Pinpoint the cell where the given text exists, returning its [x, y] midpoint coordinate. 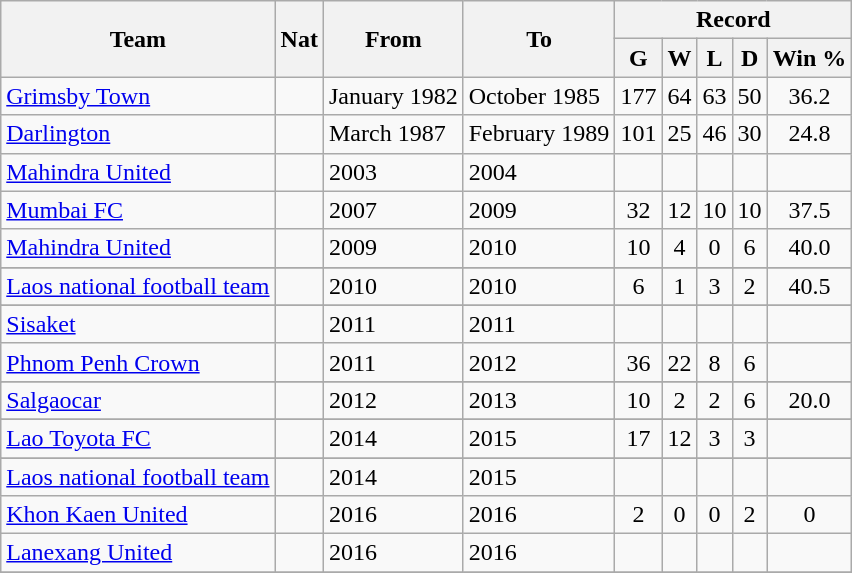
Team [138, 39]
46 [714, 134]
To [539, 39]
63 [714, 96]
4 [680, 248]
Nat [299, 39]
Phnom Penh Crown [138, 362]
Lao Toyota FC [138, 438]
64 [680, 96]
L [714, 58]
40.5 [810, 286]
W [680, 58]
Khon Kaen United [138, 515]
2003 [393, 172]
Mumbai FC [138, 210]
37.5 [810, 210]
32 [638, 210]
36 [638, 362]
2007 [393, 210]
177 [638, 96]
March 1987 [393, 134]
Lanexang United [138, 553]
2004 [539, 172]
October 1985 [539, 96]
24.8 [810, 134]
36.2 [810, 96]
Sisaket [138, 324]
January 1982 [393, 96]
22 [680, 362]
Salgaocar [138, 400]
Darlington [138, 134]
25 [680, 134]
50 [750, 96]
G [638, 58]
8 [714, 362]
Win % [810, 58]
1 [680, 286]
20.0 [810, 400]
From [393, 39]
2013 [539, 400]
40.0 [810, 248]
D [750, 58]
101 [638, 134]
17 [638, 438]
Grimsby Town [138, 96]
Record [734, 20]
30 [750, 134]
February 1989 [539, 134]
